Capture the cell that displays the provided text and extract its (X, Y) central coordinate. 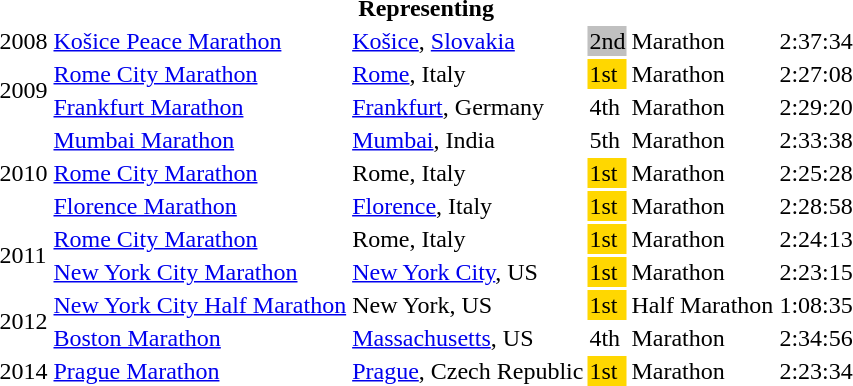
Prague, Czech Republic (468, 371)
Košice, Slovakia (468, 41)
New York City Half Marathon (200, 305)
Florence Marathon (200, 206)
Prague Marathon (200, 371)
Florence, Italy (468, 206)
Boston Marathon (200, 338)
Half Marathon (702, 305)
5th (608, 140)
Massachusetts, US (468, 338)
Frankfurt, Germany (468, 107)
Mumbai Marathon (200, 140)
Mumbai, India (468, 140)
New York City, US (468, 272)
Košice Peace Marathon (200, 41)
Frankfurt Marathon (200, 107)
New York, US (468, 305)
New York City Marathon (200, 272)
2nd (608, 41)
